Capture the cell that displays the provided text and extract its (x, y) central coordinate. 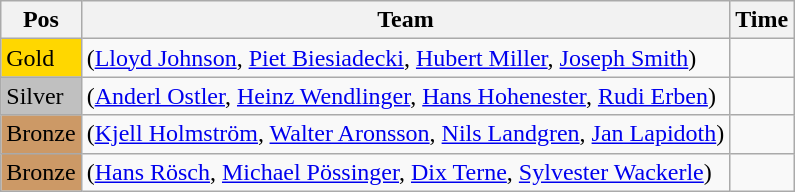
(Lloyd Johnson, Piet Biesiadecki, Hubert Miller, Joseph Smith) (406, 58)
Team (406, 20)
Silver (41, 96)
(Anderl Ostler, Heinz Wendlinger, Hans Hohenester, Rudi Erben) (406, 96)
Time (762, 20)
(Hans Rösch, Michael Pössinger, Dix Terne, Sylvester Wackerle) (406, 172)
Pos (41, 20)
(Kjell Holmström, Walter Aronsson, Nils Landgren, Jan Lapidoth) (406, 134)
Gold (41, 58)
